Output the (X, Y) coordinate of the center of the cell containing the given text.  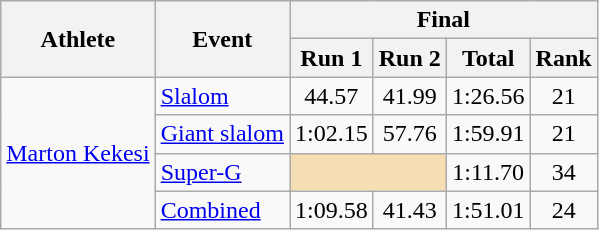
1:59.91 (488, 134)
24 (564, 210)
Event (222, 39)
57.76 (410, 134)
1:02.15 (332, 134)
Athlete (78, 39)
Run 2 (410, 58)
Run 1 (332, 58)
1:11.70 (488, 172)
Total (488, 58)
1:51.01 (488, 210)
41.43 (410, 210)
44.57 (332, 96)
Giant slalom (222, 134)
Super-G (222, 172)
Final (444, 20)
1:26.56 (488, 96)
Marton Kekesi (78, 153)
34 (564, 172)
41.99 (410, 96)
Slalom (222, 96)
1:09.58 (332, 210)
Rank (564, 58)
Combined (222, 210)
